Extract the [x, y] coordinate from the center of the cell holding the provided text.  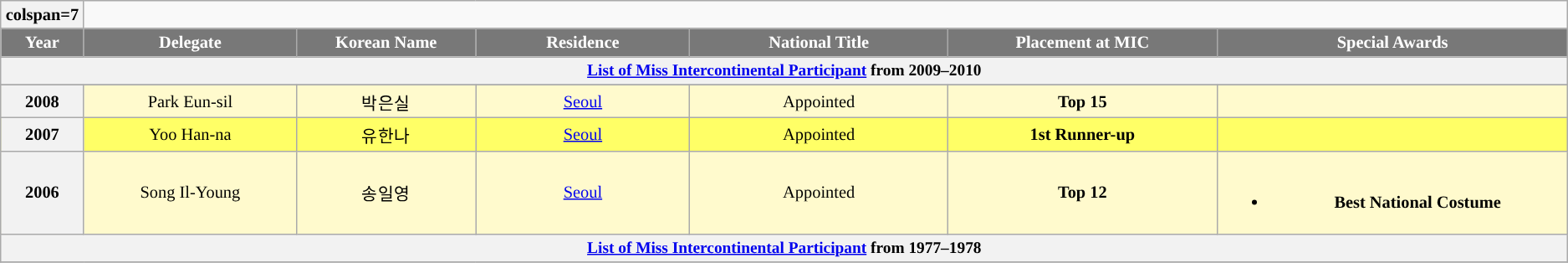
Best National Costume [1392, 192]
Special Awards [1392, 43]
1st Runner-up [1082, 135]
2008 [42, 101]
Park Eun-sil [191, 101]
Top 15 [1082, 101]
Delegate [191, 43]
Top 12 [1082, 192]
Year [42, 43]
2006 [42, 192]
Korean Name [386, 43]
Song Il-Young [191, 192]
Placement at MIC [1082, 43]
송일영 [386, 192]
colspan=7 [42, 14]
Residence [583, 43]
2007 [42, 135]
List of Miss Intercontinental Participant from 2009–2010 [784, 70]
박은실 [386, 101]
Yoo Han-na [191, 135]
List of Miss Intercontinental Participant from 1977–1978 [784, 248]
유한나 [386, 135]
National Title [819, 43]
